Provide the [x, y] coordinate of the cell's center where the given text is located.  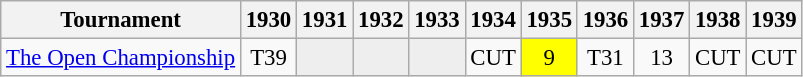
1933 [437, 20]
13 [661, 58]
9 [549, 58]
1936 [605, 20]
1938 [718, 20]
T31 [605, 58]
1932 [381, 20]
1939 [774, 20]
The Open Championship [121, 58]
T39 [268, 58]
1931 [325, 20]
1934 [493, 20]
1930 [268, 20]
1935 [549, 20]
Tournament [121, 20]
1937 [661, 20]
